Detect which cell encompasses the target text, then output its [x, y] center coordinate. 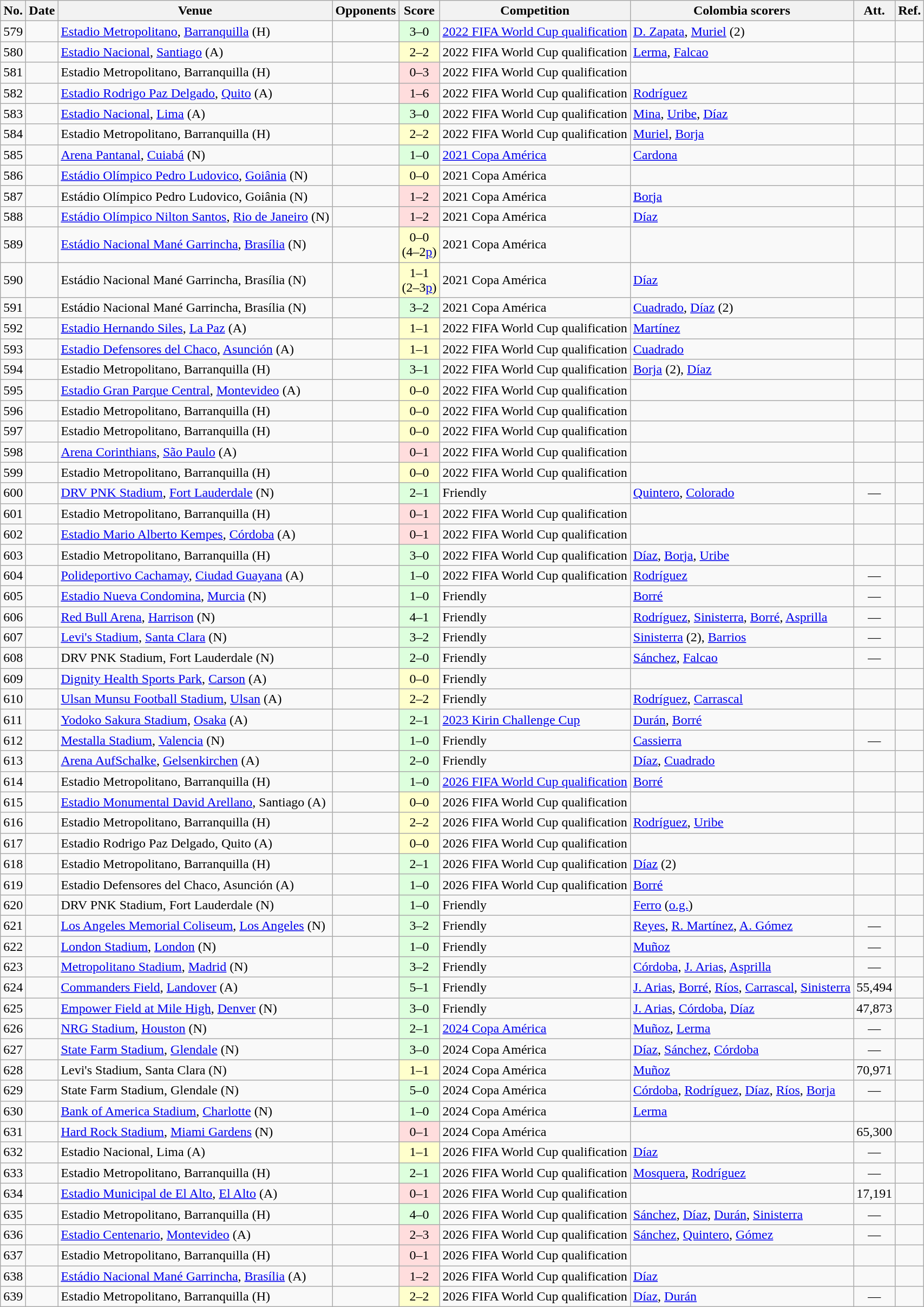
620 [13, 905]
Quintero, Colorado [742, 493]
Sánchez, Quintero, Gómez [742, 1234]
612 [13, 740]
609 [13, 679]
634 [13, 1193]
636 [13, 1234]
626 [13, 1029]
70,971 [875, 1070]
595 [13, 390]
Polideportivo Cachamay, Ciudad Guayana (A) [195, 575]
Estadio Gran Parque Central, Montevideo (A) [195, 390]
621 [13, 925]
593 [13, 349]
Sinisterra (2), Barrios [742, 638]
Score [419, 11]
605 [13, 596]
J. Arias, Borré, Ríos, Carrascal, Sinisterra [742, 988]
3–1 [419, 370]
4–1 [419, 616]
603 [13, 555]
616 [13, 823]
Competition [535, 11]
629 [13, 1091]
586 [13, 175]
Red Bull Arena, Harrison (N) [195, 616]
585 [13, 155]
599 [13, 472]
NRG Stadium, Houston (N) [195, 1029]
635 [13, 1214]
J. Arias, Córdoba, Díaz [742, 1008]
Díaz, Sánchez, Córdoba [742, 1049]
Cassierra [742, 740]
55,494 [875, 988]
624 [13, 988]
Opponents [366, 11]
583 [13, 114]
Ref. [909, 11]
Mestalla Stadium, Valencia (N) [195, 740]
582 [13, 93]
Estadio Nueva Condomina, Murcia (N) [195, 596]
602 [13, 534]
606 [13, 616]
Estadio Mario Alberto Kempes, Córdoba (A) [195, 534]
Bank of America Stadium, Charlotte (N) [195, 1111]
622 [13, 947]
618 [13, 864]
594 [13, 370]
591 [13, 308]
1–1(2–3p) [419, 279]
Yodoko Sakura Stadium, Osaka (A) [195, 720]
Sánchez, Díaz, Durán, Sinisterra [742, 1214]
588 [13, 216]
580 [13, 52]
Martínez [742, 329]
614 [13, 781]
Díaz (2) [742, 864]
584 [13, 134]
Commanders Field, Landover (A) [195, 988]
Estadio Centenario, Montevideo (A) [195, 1234]
Rodríguez, Carrascal [742, 699]
17,191 [875, 1193]
Durán, Borré [742, 720]
627 [13, 1049]
Córdoba, J. Arias, Asprilla [742, 967]
600 [13, 493]
617 [13, 843]
Arena Pantanal, Cuiabá (N) [195, 155]
581 [13, 73]
615 [13, 802]
Estadio Municipal de El Alto, El Alto (A) [195, 1193]
Muñoz, Lerma [742, 1029]
Díaz, Borja, Uribe [742, 555]
613 [13, 761]
5–0 [419, 1091]
Estadio Monumental David Arellano, Santiago (A) [195, 802]
619 [13, 884]
0–0(4–2p) [419, 245]
Venue [195, 11]
1–6 [419, 93]
597 [13, 431]
587 [13, 196]
Los Angeles Memorial Coliseum, Los Angeles (N) [195, 925]
Ulsan Munsu Football Stadium, Ulsan (A) [195, 699]
596 [13, 411]
Rodríguez, Sinisterra, Borré, Asprilla [742, 616]
5–1 [419, 988]
Rodríguez, Uribe [742, 823]
638 [13, 1276]
Díaz, Cuadrado [742, 761]
London Stadium, London (N) [195, 947]
Estádio Nacional Mané Garrincha, Brasília (A) [195, 1276]
Date [42, 11]
623 [13, 967]
Lerma, Falcao [742, 52]
610 [13, 699]
Cardona [742, 155]
Cuadrado [742, 349]
625 [13, 1008]
Díaz, Durán [742, 1297]
590 [13, 279]
Empower Field at Mile High, Denver (N) [195, 1008]
2–3 [419, 1234]
639 [13, 1297]
Sánchez, Falcao [742, 658]
592 [13, 329]
Lerma [742, 1111]
4–0 [419, 1214]
Arena Corinthians, São Paulo (A) [195, 452]
Hard Rock Stadium, Miami Gardens (N) [195, 1132]
589 [13, 245]
Muriel, Borja [742, 134]
632 [13, 1152]
Ferro (o.g.) [742, 905]
Córdoba, Rodríguez, Díaz, Ríos, Borja [742, 1091]
Metropolitano Stadium, Madrid (N) [195, 967]
631 [13, 1132]
637 [13, 1255]
579 [13, 31]
604 [13, 575]
Estadio Nacional, Santiago (A) [195, 52]
628 [13, 1070]
2023 Kirin Challenge Cup [535, 720]
Arena AufSchalke, Gelsenkirchen (A) [195, 761]
65,300 [875, 1132]
633 [13, 1173]
Estádio Olímpico Nilton Santos, Rio de Janeiro (N) [195, 216]
Dignity Health Sports Park, Carson (A) [195, 679]
No. [13, 11]
608 [13, 658]
Colombia scorers [742, 11]
Mosquera, Rodríguez [742, 1173]
0–3 [419, 73]
Mina, Uribe, Díaz [742, 114]
D. Zapata, Muriel (2) [742, 31]
Borja [742, 196]
Cuadrado, Díaz (2) [742, 308]
607 [13, 638]
Borja (2), Díaz [742, 370]
Estadio Hernando Siles, La Paz (A) [195, 329]
601 [13, 514]
Reyes, R. Martínez, A. Gómez [742, 925]
630 [13, 1111]
611 [13, 720]
47,873 [875, 1008]
598 [13, 452]
Att. [875, 11]
